From the cell containing the given text, extract its center point as (X, Y) coordinate. 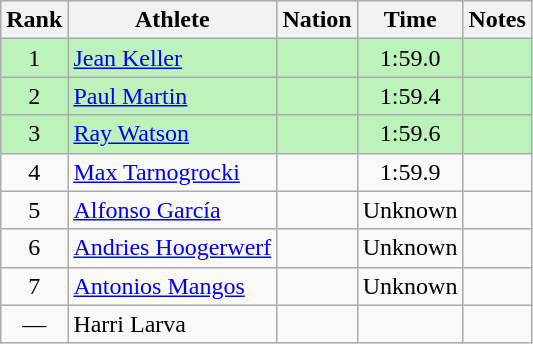
Ray Watson (172, 134)
Athlete (172, 20)
Harri Larva (172, 324)
3 (34, 134)
1:59.6 (410, 134)
Nation (317, 20)
4 (34, 172)
6 (34, 248)
Alfonso García (172, 210)
Andries Hoogerwerf (172, 248)
Max Tarnogrocki (172, 172)
Jean Keller (172, 58)
Time (410, 20)
Rank (34, 20)
2 (34, 96)
— (34, 324)
Paul Martin (172, 96)
7 (34, 286)
1:59.9 (410, 172)
1:59.0 (410, 58)
5 (34, 210)
Antonios Mangos (172, 286)
1:59.4 (410, 96)
1 (34, 58)
Notes (497, 20)
